Capture the cell that displays the provided text and extract its [X, Y] central coordinate. 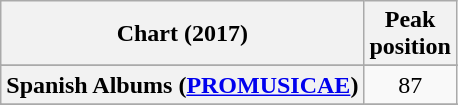
Peak position [410, 34]
Chart (2017) [182, 34]
Spanish Albums (PROMUSICAE) [182, 85]
87 [410, 85]
